Locate the cell with the specified text and output its [x, y] center coordinate. 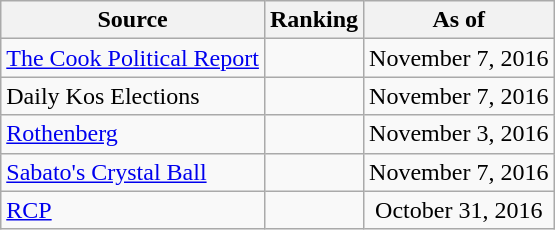
RCP [133, 210]
Daily Kos Elections [133, 96]
Sabato's Crystal Ball [133, 172]
November 3, 2016 [459, 134]
The Cook Political Report [133, 58]
As of [459, 20]
Rothenberg [133, 134]
Ranking [314, 20]
October 31, 2016 [459, 210]
Source [133, 20]
